Determine the [X, Y] coordinate at the center of the cell enclosing the given text.  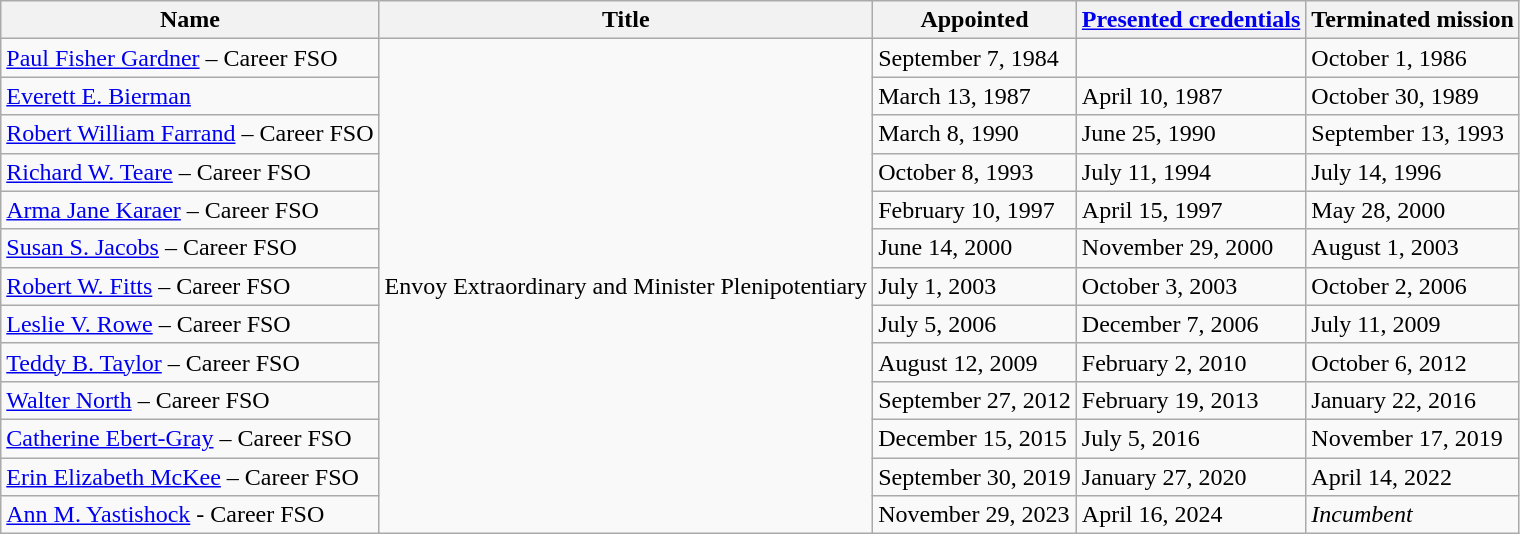
Terminated mission [1413, 20]
Presented credentials [1190, 20]
Leslie V. Rowe – Career FSO [190, 324]
May 28, 2000 [1413, 210]
Robert W. Fitts – Career FSO [190, 286]
June 14, 2000 [975, 248]
April 14, 2022 [1413, 477]
November 29, 2023 [975, 515]
Everett E. Bierman [190, 96]
Paul Fisher Gardner – Career FSO [190, 58]
September 13, 1993 [1413, 134]
July 5, 2016 [1190, 438]
Name [190, 20]
October 30, 1989 [1413, 96]
February 19, 2013 [1190, 400]
July 1, 2003 [975, 286]
Susan S. Jacobs – Career FSO [190, 248]
Teddy B. Taylor – Career FSO [190, 362]
August 1, 2003 [1413, 248]
Ann M. Yastishock - Career FSO [190, 515]
Arma Jane Karaer – Career FSO [190, 210]
Title [626, 20]
September 27, 2012 [975, 400]
July 5, 2006 [975, 324]
April 15, 1997 [1190, 210]
November 17, 2019 [1413, 438]
Appointed [975, 20]
August 12, 2009 [975, 362]
September 30, 2019 [975, 477]
October 3, 2003 [1190, 286]
November 29, 2000 [1190, 248]
Envoy Extraordinary and Minister Plenipotentiary [626, 286]
February 2, 2010 [1190, 362]
Walter North – Career FSO [190, 400]
October 6, 2012 [1413, 362]
Richard W. Teare – Career FSO [190, 172]
January 27, 2020 [1190, 477]
Incumbent [1413, 515]
July 14, 1996 [1413, 172]
January 22, 2016 [1413, 400]
December 7, 2006 [1190, 324]
June 25, 1990 [1190, 134]
March 8, 1990 [975, 134]
July 11, 2009 [1413, 324]
April 10, 1987 [1190, 96]
September 7, 1984 [975, 58]
Robert William Farrand – Career FSO [190, 134]
February 10, 1997 [975, 210]
March 13, 1987 [975, 96]
Erin Elizabeth McKee – Career FSO [190, 477]
Catherine Ebert-Gray – Career FSO [190, 438]
April 16, 2024 [1190, 515]
October 2, 2006 [1413, 286]
July 11, 1994 [1190, 172]
October 1, 1986 [1413, 58]
December 15, 2015 [975, 438]
October 8, 1993 [975, 172]
